Capture the cell that displays the provided text and extract its (X, Y) central coordinate. 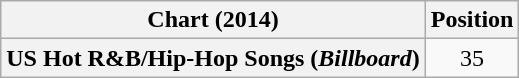
US Hot R&B/Hip-Hop Songs (Billboard) (213, 58)
Position (472, 20)
Chart (2014) (213, 20)
35 (472, 58)
